Find where the given text appears and provide that cell's center as (X, Y) coordinate. 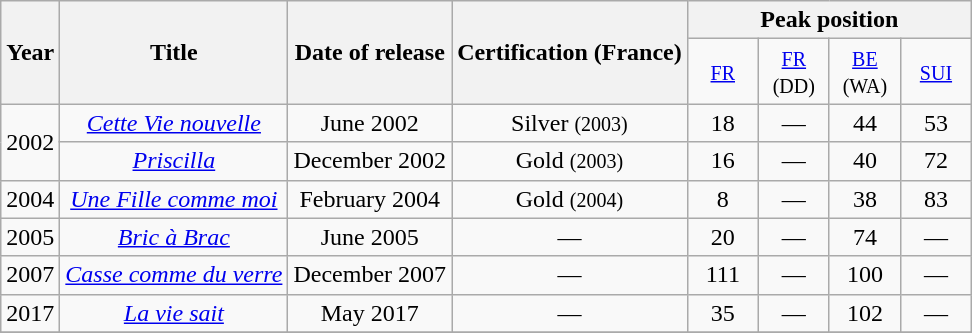
FR (722, 72)
53 (936, 123)
111 (722, 275)
Peak position (829, 20)
Casse comme du verre (174, 275)
Une Fille comme moi (174, 199)
2007 (30, 275)
74 (864, 237)
February 2004 (370, 199)
La vie sait (174, 313)
8 (722, 199)
December 2007 (370, 275)
Date of release (370, 52)
35 (722, 313)
Priscilla (174, 161)
2004 (30, 199)
Bric à Brac (174, 237)
72 (936, 161)
SUI (936, 72)
20 (722, 237)
Title (174, 52)
May 2017 (370, 313)
Gold (2004) (570, 199)
16 (722, 161)
44 (864, 123)
December 2002 (370, 161)
BE (WA) (864, 72)
2005 (30, 237)
Silver (2003) (570, 123)
June 2005 (370, 237)
June 2002 (370, 123)
38 (864, 199)
Certification (France) (570, 52)
Year (30, 52)
18 (722, 123)
2017 (30, 313)
FR (DD) (794, 72)
Gold (2003) (570, 161)
102 (864, 313)
83 (936, 199)
100 (864, 275)
Cette Vie nouvelle (174, 123)
40 (864, 161)
2002 (30, 142)
